Return [x, y] of the center of cell containing provided text 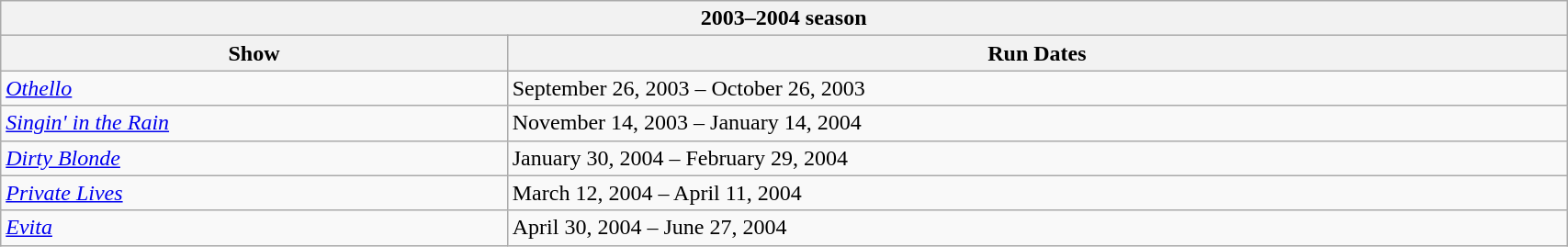
March 12, 2004 – April 11, 2004 [1036, 193]
Evita [254, 228]
November 14, 2003 – January 14, 2004 [1036, 123]
April 30, 2004 – June 27, 2004 [1036, 228]
Show [254, 53]
Singin' in the Rain [254, 123]
Dirty Blonde [254, 158]
January 30, 2004 – February 29, 2004 [1036, 158]
Othello [254, 88]
Run Dates [1036, 53]
2003–2004 season [784, 18]
September 26, 2003 – October 26, 2003 [1036, 88]
Private Lives [254, 193]
